Detect which cell encompasses the target text, then output its [X, Y] center coordinate. 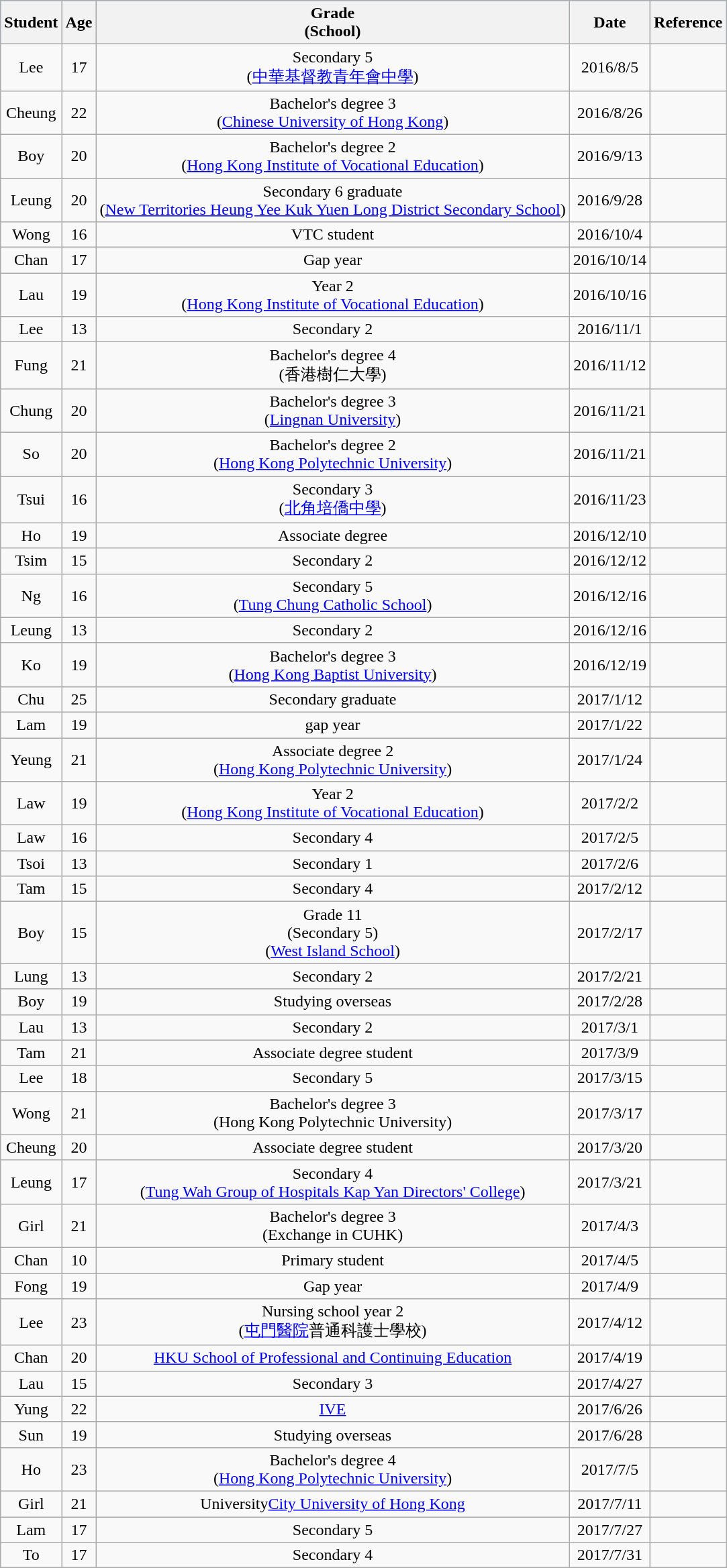
2017/6/28 [610, 1434]
2017/4/27 [610, 1383]
Bachelor's degree 3 (Hong Kong Polytechnic University) [333, 1112]
Bachelor's degree 3 (Exchange in CUHK) [333, 1225]
18 [79, 1078]
Bachelor's degree 4 (Hong Kong Polytechnic University) [333, 1469]
Fong [31, 1286]
Bachelor's degree 3 (Lingnan University) [333, 411]
VTC student [333, 235]
Tsim [31, 561]
So [31, 454]
2016/11/1 [610, 329]
2017/6/26 [610, 1409]
2016/10/16 [610, 295]
2017/3/9 [610, 1053]
Reference [689, 23]
2016/12/10 [610, 535]
Associate degree 2 (Hong Kong Polytechnic University) [333, 760]
Secondary 6 graduate (New Territories Heung Yee Kuk Yuen Long District Secondary School) [333, 200]
2017/2/2 [610, 804]
Bachelor's degree 3 (Hong Kong Baptist University) [333, 664]
2017/2/12 [610, 889]
2017/3/17 [610, 1112]
25 [79, 699]
2016/10/14 [610, 260]
2017/7/5 [610, 1469]
Bachelor's degree 2 (Hong Kong Polytechnic University) [333, 454]
2017/4/5 [610, 1260]
Yung [31, 1409]
Tsui [31, 500]
2016/9/28 [610, 200]
2017/4/19 [610, 1358]
Bachelor's degree 4 (香港樹仁大學) [333, 366]
Date [610, 23]
2017/3/15 [610, 1078]
2016/10/4 [610, 235]
Chu [31, 699]
2016/11/12 [610, 366]
Sun [31, 1434]
UniversityCity University of Hong Kong [333, 1504]
Tsoi [31, 864]
2017/1/24 [610, 760]
2017/4/9 [610, 1286]
To [31, 1555]
IVE [333, 1409]
Secondary 3 (北角培僑中學) [333, 500]
Bachelor's degree 3 (Chinese University of Hong Kong) [333, 113]
Grade 11 (Secondary 5) (West Island School) [333, 933]
2016/12/12 [610, 561]
2017/4/3 [610, 1225]
2017/2/21 [610, 976]
Fung [31, 366]
Grade (School) [333, 23]
2017/2/17 [610, 933]
Ng [31, 596]
2017/1/12 [610, 699]
Secondary graduate [333, 699]
2017/7/31 [610, 1555]
Secondary 1 [333, 864]
2017/7/11 [610, 1504]
Chung [31, 411]
2017/7/27 [610, 1529]
2017/3/21 [610, 1182]
2017/2/5 [610, 838]
Ko [31, 664]
2016/9/13 [610, 156]
gap year [333, 725]
2017/3/20 [610, 1147]
Lung [31, 976]
Age [79, 23]
2016/8/5 [610, 68]
10 [79, 1260]
Secondary 4 (Tung Wah Group of Hospitals Kap Yan Directors' College) [333, 1182]
HKU School of Professional and Continuing Education [333, 1358]
2017/2/6 [610, 864]
2017/1/22 [610, 725]
Secondary 3 [333, 1383]
2016/11/23 [610, 500]
Student [31, 23]
Bachelor's degree 2 (Hong Kong Institute of Vocational Education) [333, 156]
Secondary 5 (Tung Chung Catholic School) [333, 596]
Primary student [333, 1260]
Yeung [31, 760]
Nursing school year 2 (屯門醫院普通科護士學校) [333, 1322]
2017/4/12 [610, 1322]
2017/3/1 [610, 1027]
2017/2/28 [610, 1002]
Secondary 5 (中華基督教青年會中學) [333, 68]
2016/8/26 [610, 113]
2016/12/19 [610, 664]
Associate degree [333, 535]
